Output the (X, Y) coordinate of the center of the cell containing the given text.  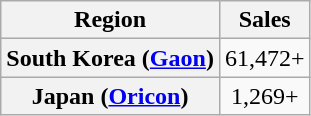
Sales (264, 20)
61,472+ (264, 58)
1,269+ (264, 96)
South Korea (Gaon) (110, 58)
Region (110, 20)
Japan (Oricon) (110, 96)
